From the cell containing the given text, extract its center point as (x, y) coordinate. 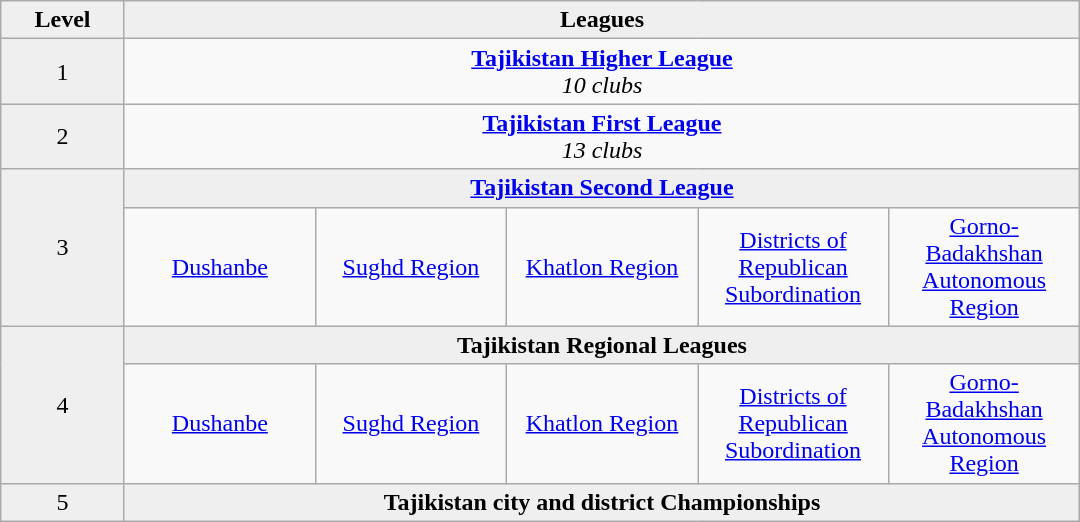
Tajikistan city and district Championships (602, 502)
Tajikistan Regional Leagues (602, 345)
Tajikistan Second League (602, 188)
3 (63, 248)
4 (63, 404)
5 (63, 502)
Tajikistan First League13 clubs (602, 136)
Tajikistan Higher League10 clubs (602, 72)
1 (63, 72)
Level (63, 20)
Leagues (602, 20)
2 (63, 136)
